Determine the (x, y) coordinate at the center of the cell enclosing the given text.  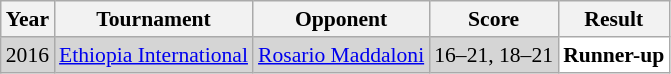
Runner-up (614, 55)
Score (494, 19)
2016 (28, 55)
Ethiopia International (154, 55)
Opponent (341, 19)
Year (28, 19)
Result (614, 19)
Tournament (154, 19)
16–21, 18–21 (494, 55)
Rosario Maddaloni (341, 55)
